Extract the (X, Y) coordinate from the center of the cell holding the provided text.  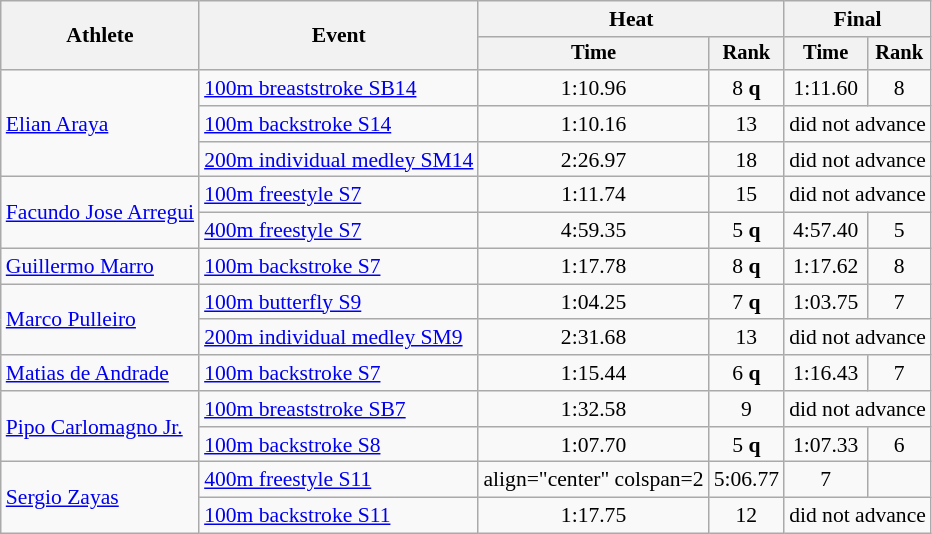
1:07.33 (826, 445)
100m freestyle S7 (338, 195)
Marco Pulleiro (100, 320)
1:16.43 (826, 373)
400m freestyle S7 (338, 231)
4:57.40 (826, 231)
1:04.25 (593, 302)
5 (899, 231)
6 q (746, 373)
1:17.75 (593, 516)
100m backstroke S8 (338, 445)
1:32.58 (593, 409)
Elian Araya (100, 124)
1:17.78 (593, 267)
1:17.62 (826, 267)
1:10.96 (593, 88)
Matias de Andrade (100, 373)
Heat (631, 19)
1:07.70 (593, 445)
Sergio Zayas (100, 498)
7 q (746, 302)
align="center" colspan=2 (593, 480)
Athlete (100, 36)
6 (899, 445)
5:06.77 (746, 480)
Final (858, 19)
100m butterfly S9 (338, 302)
200m individual medley SM14 (338, 160)
18 (746, 160)
1:15.44 (593, 373)
15 (746, 195)
2:31.68 (593, 338)
100m breaststroke SB7 (338, 409)
100m breaststroke SB14 (338, 88)
12 (746, 516)
4:59.35 (593, 231)
100m backstroke S11 (338, 516)
200m individual medley SM9 (338, 338)
Guillermo Marro (100, 267)
Pipo Carlomagno Jr. (100, 426)
1:11.74 (593, 195)
1:03.75 (826, 302)
9 (746, 409)
1:10.16 (593, 124)
1:11.60 (826, 88)
Facundo Jose Arregui (100, 212)
2:26.97 (593, 160)
400m freestyle S11 (338, 480)
Event (338, 36)
100m backstroke S14 (338, 124)
